Detect which cell encompasses the target text, then output its [X, Y] center coordinate. 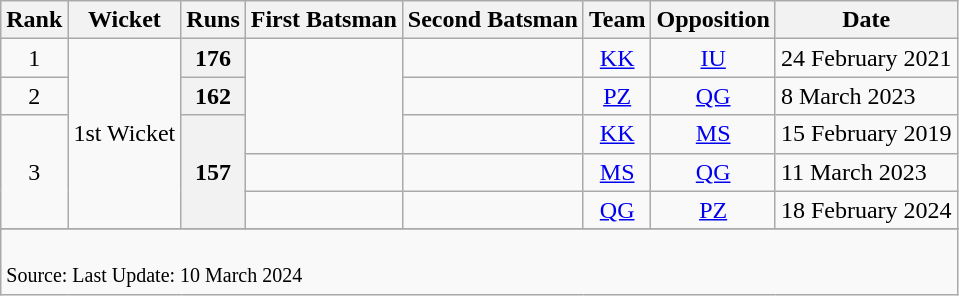
Team [617, 20]
Runs [213, 20]
24 February 2021 [866, 58]
18 February 2024 [866, 210]
11 March 2023 [866, 172]
Opposition [713, 20]
1st Wicket [124, 134]
1 [34, 58]
Rank [34, 20]
IU [713, 58]
157 [213, 172]
176 [213, 58]
First Batsman [324, 20]
8 March 2023 [866, 96]
Wicket [124, 20]
162 [213, 96]
15 February 2019 [866, 134]
3 [34, 172]
Second Batsman [492, 20]
2 [34, 96]
Source: Last Update: 10 March 2024 [479, 262]
Date [866, 20]
